Extract the [X, Y] coordinate from the center of the cell holding the provided text.  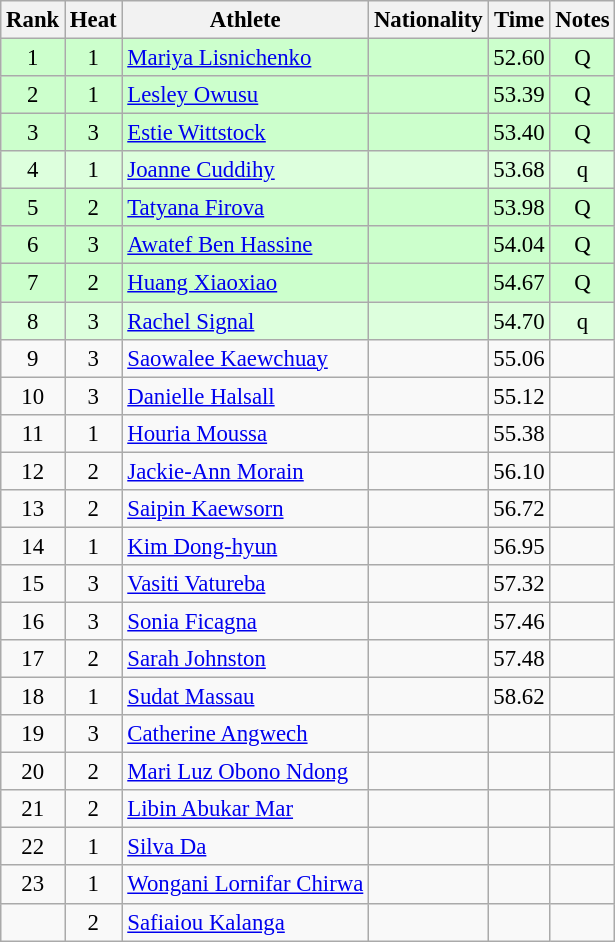
Houria Moussa [246, 433]
Catherine Angwech [246, 734]
11 [33, 433]
52.60 [519, 58]
Joanne Cuddihy [246, 170]
Silva Da [246, 847]
Rachel Signal [246, 321]
53.68 [519, 170]
16 [33, 621]
Safiaiou Kalanga [246, 922]
Libin Abukar Mar [246, 809]
12 [33, 471]
Saowalee Kaewchuay [246, 358]
55.06 [519, 358]
Tatyana Firova [246, 208]
Rank [33, 20]
53.98 [519, 208]
55.38 [519, 433]
Estie Wittstock [246, 133]
21 [33, 809]
54.70 [519, 321]
57.46 [519, 621]
Athlete [246, 20]
Lesley Owusu [246, 95]
19 [33, 734]
Jackie-Ann Morain [246, 471]
Vasiti Vatureba [246, 584]
Time [519, 20]
Kim Dong-hyun [246, 546]
22 [33, 847]
Wongani Lornifar Chirwa [246, 885]
Saipin Kaewsorn [246, 509]
57.48 [519, 659]
6 [33, 245]
55.12 [519, 396]
14 [33, 546]
Mari Luz Obono Ndong [246, 772]
9 [33, 358]
58.62 [519, 697]
Heat [94, 20]
23 [33, 885]
15 [33, 584]
53.40 [519, 133]
56.95 [519, 546]
Nationality [428, 20]
Sudat Massau [246, 697]
10 [33, 396]
Mariya Lisnichenko [246, 58]
Danielle Halsall [246, 396]
13 [33, 509]
Sarah Johnston [246, 659]
53.39 [519, 95]
56.10 [519, 471]
56.72 [519, 509]
8 [33, 321]
54.67 [519, 283]
54.04 [519, 245]
Awatef Ben Hassine [246, 245]
5 [33, 208]
4 [33, 170]
17 [33, 659]
20 [33, 772]
18 [33, 697]
57.32 [519, 584]
Sonia Ficagna [246, 621]
Huang Xiaoxiao [246, 283]
Notes [582, 20]
7 [33, 283]
